Identify which cell holds the provided text, then report its [X, Y] central coordinate. 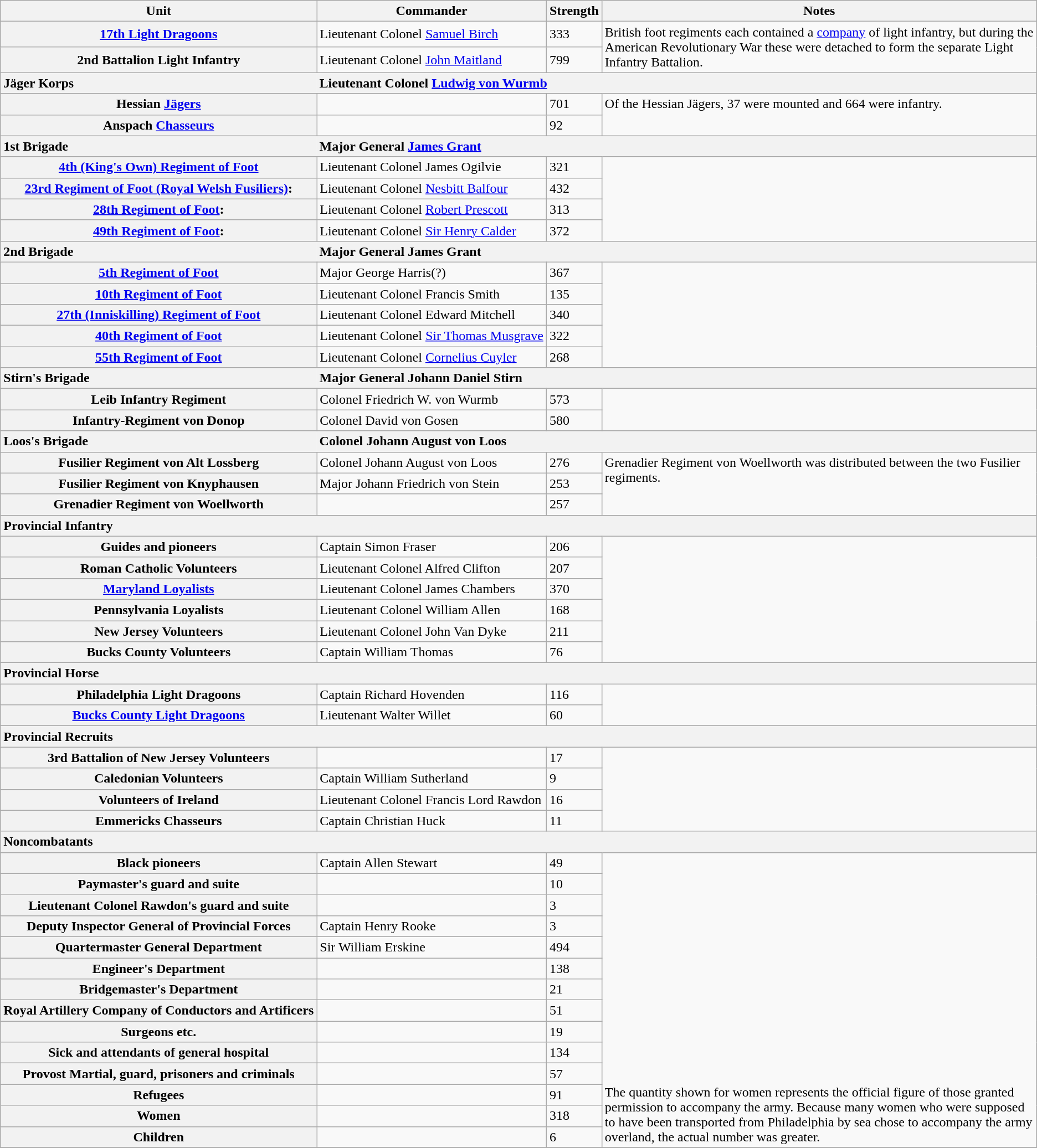
Lieutenant Colonel Francis Smith [432, 294]
3rd Battalion of New Jersey Volunteers [158, 758]
Major George Harris(?) [432, 272]
Guides and pioneers [158, 547]
Provost Martial, guard, prisoners and criminals [158, 1074]
Royal Artillery Company of Conductors and Artificers [158, 1011]
Lieutenant Colonel Sir Henry Calder [432, 230]
211 [574, 631]
28th Regiment of Foot: [158, 209]
Lieutenant Colonel John Van Dyke [432, 631]
Caledonian Volunteers [158, 779]
Hessian Jägers [158, 104]
Colonel Friedrich W. von Wurmb [432, 399]
Black pioneers [158, 863]
Captain William Sutherland [432, 779]
Sir William Erskine [432, 947]
580 [574, 420]
2nd Battalion Light Infantry [158, 60]
268 [574, 357]
367 [574, 272]
55th Regiment of Foot [158, 357]
49th Regiment of Foot: [158, 230]
11 [574, 821]
Lieutenant Colonel Edward Mitchell [432, 315]
116 [574, 694]
27th (Inniskilling) Regiment of Foot [158, 315]
9 [574, 779]
2nd Brigade [158, 251]
Colonel David von Gosen [432, 420]
318 [574, 1116]
51 [574, 1011]
313 [574, 209]
Noncombatants [518, 842]
Pennsylvania Loyalists [158, 610]
Stirn's Brigade [158, 378]
206 [574, 547]
322 [574, 336]
Lieutenant Colonel Sir Thomas Musgrave [432, 336]
Maryland Loyalists [158, 589]
Paymaster's guard and suite [158, 884]
Bucks County Light Dragoons [158, 715]
57 [574, 1074]
Captain Christian Huck [432, 821]
Volunteers of Ireland [158, 800]
Captain William Thomas [432, 652]
573 [574, 399]
23rd Regiment of Foot (Royal Welsh Fusiliers): [158, 188]
10th Regiment of Foot [158, 294]
Lieutenant Colonel Nesbitt Balfour [432, 188]
372 [574, 230]
Bucks County Volunteers [158, 652]
Quartermaster General Department [158, 947]
207 [574, 568]
494 [574, 947]
Anspach Chasseurs [158, 125]
Captain Allen Stewart [432, 863]
Deputy Inspector General of Provincial Forces [158, 926]
Fusilier Regiment von Alt Lossberg [158, 462]
Jäger Korps [158, 83]
Lieutenant Colonel Ludwig von Wurmb [677, 83]
799 [574, 60]
17th Light Dragoons [158, 34]
Lieutenant Colonel William Allen [432, 610]
Lieutenant Colonel James Chambers [432, 589]
21 [574, 990]
Engineer's Department [158, 969]
Commander [432, 11]
Strength [574, 11]
Provincial Horse [518, 673]
New Jersey Volunteers [158, 631]
Lieutenant Colonel Alfred Clifton [432, 568]
Emmericks Chasseurs [158, 821]
Unit [158, 11]
6 [574, 1137]
10 [574, 884]
Lieutenant Colonel Rawdon's guard and suite [158, 905]
Bridgemaster's Department [158, 990]
340 [574, 315]
Leib Infantry Regiment [158, 399]
Lieutenant Walter Willet [432, 715]
Infantry-Regiment von Donop [158, 420]
19 [574, 1032]
1st Brigade [158, 146]
Provincial Recruits [518, 737]
Roman Catholic Volunteers [158, 568]
253 [574, 483]
134 [574, 1053]
91 [574, 1095]
5th Regiment of Foot [158, 272]
257 [574, 504]
40th Regiment of Foot [158, 336]
276 [574, 462]
333 [574, 34]
Philadelphia Light Dragoons [158, 694]
Children [158, 1137]
321 [574, 167]
370 [574, 589]
Lieutenant Colonel John Maitland [432, 60]
135 [574, 294]
4th (King's Own) Regiment of Foot [158, 167]
Grenadier Regiment von Woellworth [158, 504]
Provincial Infantry [518, 526]
Lieutenant Colonel Cornelius Cuyler [432, 357]
Major Johann Friedrich von Stein [432, 483]
76 [574, 652]
Captain Simon Fraser [432, 547]
701 [574, 104]
16 [574, 800]
17 [574, 758]
49 [574, 863]
432 [574, 188]
168 [574, 610]
Fusilier Regiment von Knyphausen [158, 483]
Women [158, 1116]
Major General Johann Daniel Stirn [677, 378]
Surgeons etc. [158, 1032]
Captain Henry Rooke [432, 926]
Notes [819, 11]
Lieutenant Colonel Samuel Birch [432, 34]
Lieutenant Colonel Robert Prescott [432, 209]
138 [574, 969]
Lieutenant Colonel James Ogilvie [432, 167]
Loos's Brigade [158, 441]
Captain Richard Hovenden [432, 694]
Refugees [158, 1095]
Sick and attendants of general hospital [158, 1053]
Grenadier Regiment von Woellworth was distributed between the two Fusilier regiments. [819, 483]
Lieutenant Colonel Francis Lord Rawdon [432, 800]
92 [574, 125]
Of the Hessian Jägers, 37 were mounted and 664 were infantry. [819, 115]
60 [574, 715]
